Provide the [x, y] coordinate of the cell's center where the given text is located.  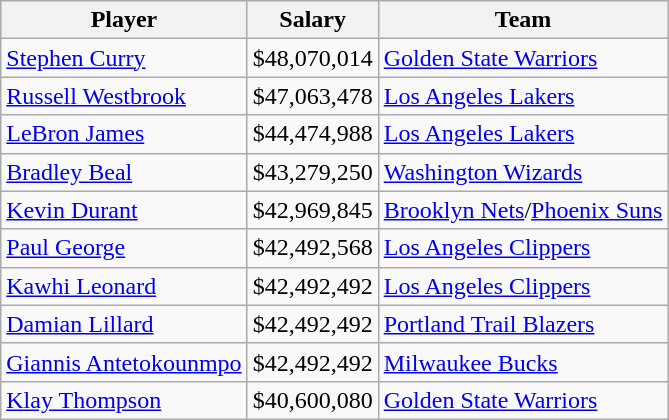
Damian Lillard [124, 324]
$42,969,845 [312, 210]
Stephen Curry [124, 58]
$48,070,014 [312, 58]
$40,600,080 [312, 400]
Portland Trail Blazers [523, 324]
Kawhi Leonard [124, 286]
Giannis Antetokounmpo [124, 362]
Russell Westbrook [124, 96]
LeBron James [124, 134]
$42,492,568 [312, 248]
Salary [312, 20]
Brooklyn Nets/Phoenix Suns [523, 210]
Milwaukee Bucks [523, 362]
$44,474,988 [312, 134]
Player [124, 20]
Washington Wizards [523, 172]
Bradley Beal [124, 172]
Klay Thompson [124, 400]
$43,279,250 [312, 172]
Kevin Durant [124, 210]
$47,063,478 [312, 96]
Team [523, 20]
Paul George [124, 248]
